Return [x, y] of the center of cell containing provided text 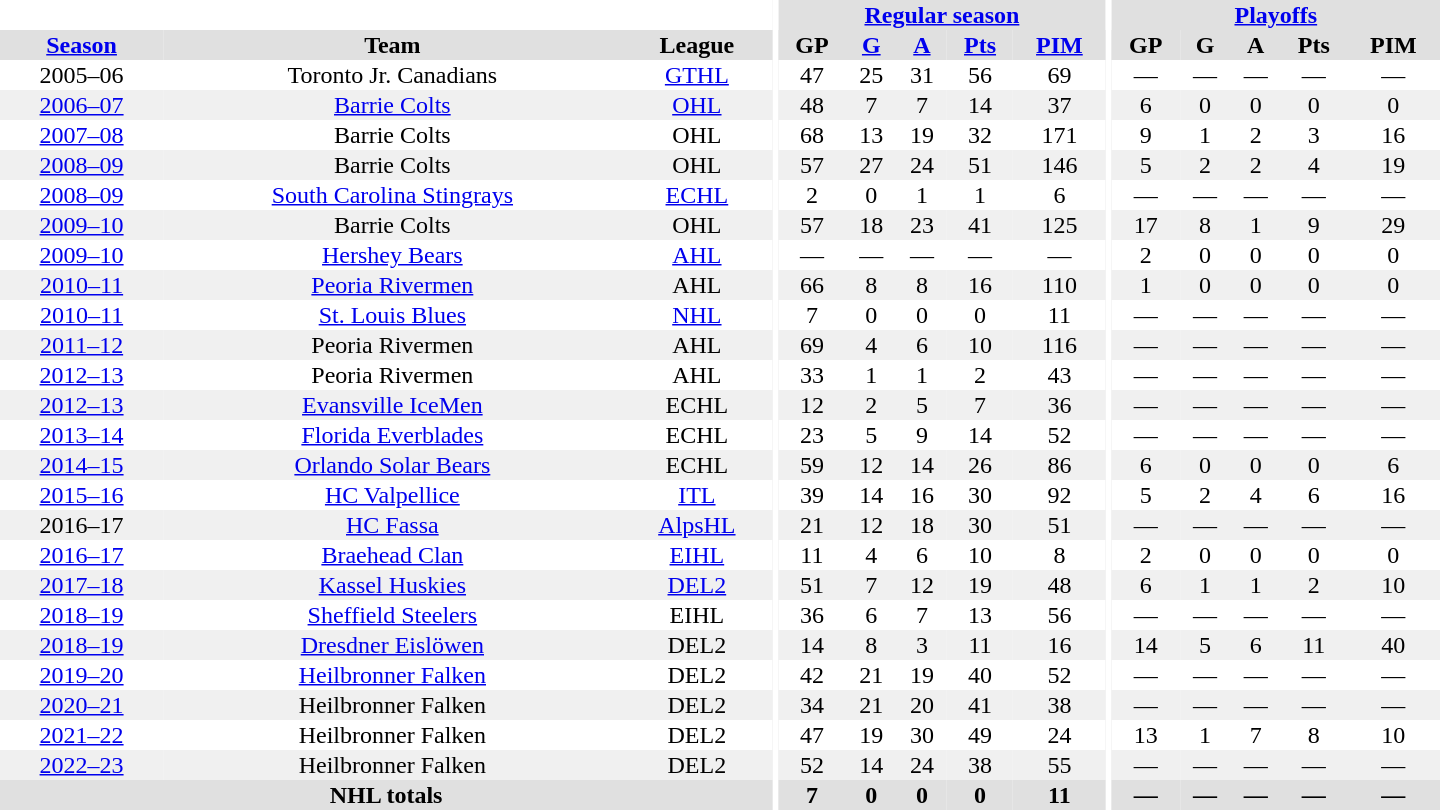
25 [872, 75]
HC Valpellice [392, 495]
2013–14 [82, 435]
GTHL [698, 75]
2006–07 [82, 105]
116 [1060, 345]
68 [812, 135]
110 [1060, 285]
2022–23 [82, 765]
Team [392, 45]
33 [812, 375]
29 [1394, 225]
NHL totals [386, 795]
Playoffs [1276, 15]
171 [1060, 135]
Florida Everblades [392, 435]
League [698, 45]
26 [980, 465]
Kassel Huskies [392, 585]
HC Fassa [392, 525]
Braehead Clan [392, 555]
31 [922, 75]
Hershey Bears [392, 255]
2015–16 [82, 495]
Evansville IceMen [392, 405]
125 [1060, 225]
2007–08 [82, 135]
Season [82, 45]
Regular season [942, 15]
2014–15 [82, 465]
42 [812, 675]
2005–06 [82, 75]
2021–22 [82, 735]
43 [1060, 375]
34 [812, 705]
2020–21 [82, 705]
66 [812, 285]
NHL [698, 315]
South Carolina Stingrays [392, 195]
86 [1060, 465]
Sheffield Steelers [392, 615]
146 [1060, 165]
20 [922, 705]
39 [812, 495]
Toronto Jr. Canadians [392, 75]
St. Louis Blues [392, 315]
17 [1146, 225]
32 [980, 135]
2011–12 [82, 345]
2019–20 [82, 675]
49 [980, 735]
55 [1060, 765]
Orlando Solar Bears [392, 465]
92 [1060, 495]
2017–18 [82, 585]
Dresdner Eislöwen [392, 645]
37 [1060, 105]
AlpsHL [698, 525]
ITL [698, 495]
27 [872, 165]
59 [812, 465]
